Return the (X, Y) coordinate for the center point of the cell that contains the specified text.  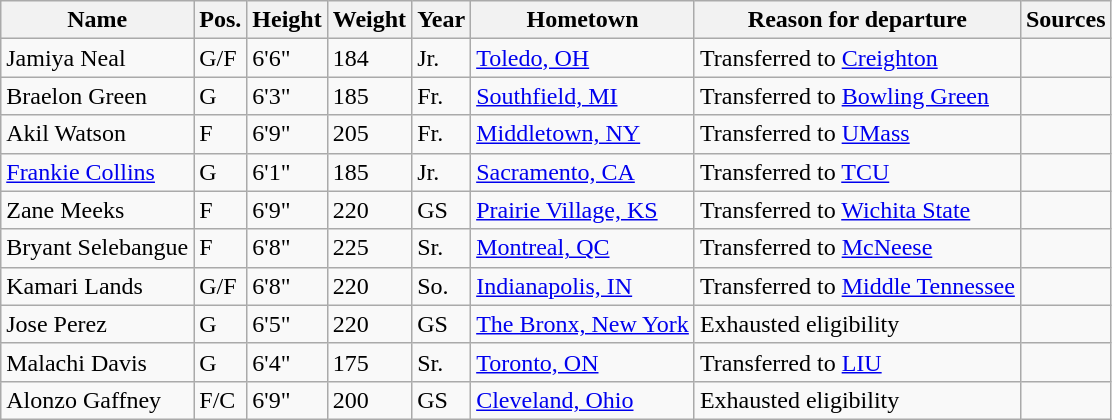
Alonzo Gaffney (98, 400)
175 (369, 362)
6'4" (287, 362)
6'1" (287, 172)
Jose Perez (98, 324)
Toronto, ON (583, 362)
Malachi Davis (98, 362)
Zane Meeks (98, 210)
Frankie Collins (98, 172)
205 (369, 134)
Montreal, QC (583, 248)
Toledo, OH (583, 58)
Year (442, 20)
Southfield, MI (583, 96)
6'5" (287, 324)
184 (369, 58)
200 (369, 400)
Middletown, NY (583, 134)
Pos. (220, 20)
Hometown (583, 20)
Akil Watson (98, 134)
Weight (369, 20)
Transferred to McNeese (857, 248)
Prairie Village, KS (583, 210)
225 (369, 248)
6'6" (287, 58)
Transferred to LIU (857, 362)
Transferred to Creighton (857, 58)
Transferred to Middle Tennessee (857, 286)
Sources (1066, 20)
Sacramento, CA (583, 172)
Height (287, 20)
Jamiya Neal (98, 58)
F/C (220, 400)
Reason for departure (857, 20)
Kamari Lands (98, 286)
Transferred to TCU (857, 172)
6'3" (287, 96)
Transferred to Wichita State (857, 210)
Cleveland, Ohio (583, 400)
Indianapolis, IN (583, 286)
Name (98, 20)
Bryant Selebangue (98, 248)
Braelon Green (98, 96)
Transferred to UMass (857, 134)
The Bronx, New York (583, 324)
So. (442, 286)
Transferred to Bowling Green (857, 96)
